Pinpoint the cell where the given text exists, returning its (x, y) midpoint coordinate. 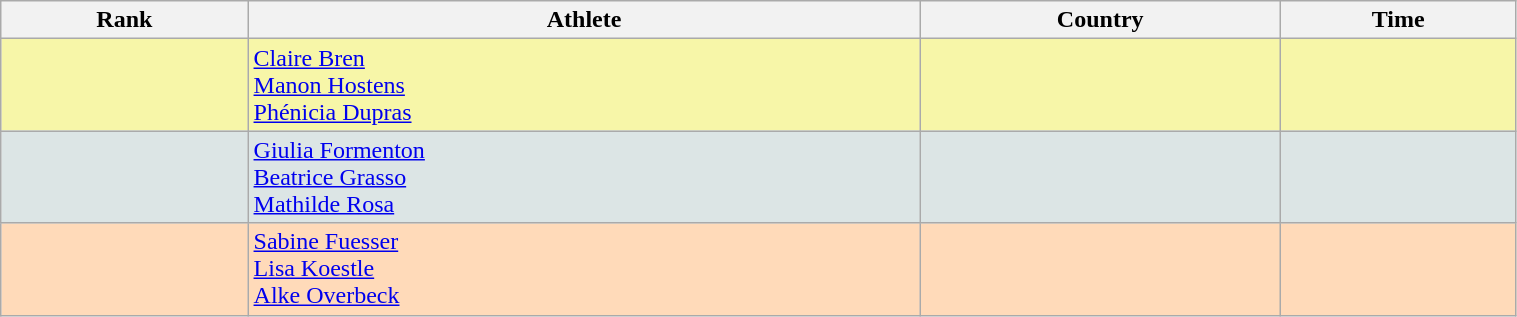
Time (1398, 20)
Sabine FuesserLisa KoestleAlke Overbeck (584, 269)
Giulia FormentonBeatrice GrassoMathilde Rosa (584, 177)
Athlete (584, 20)
Claire BrenManon HostensPhénicia Dupras (584, 85)
Rank (124, 20)
Country (1100, 20)
